Identify which cell holds the provided text, then report its [x, y] central coordinate. 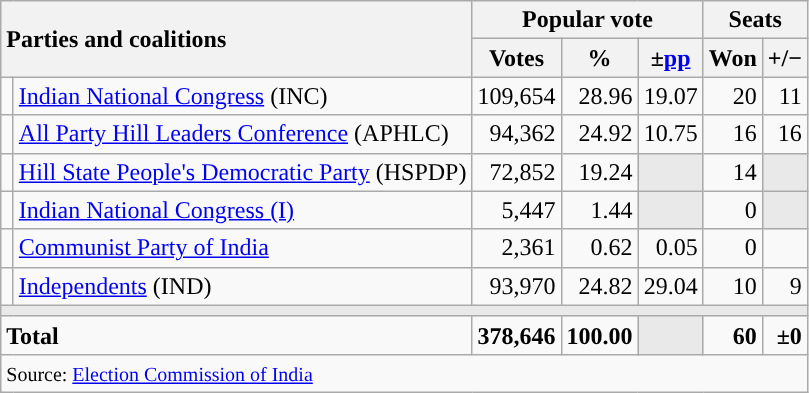
19.24 [600, 172]
±0 [784, 335]
60 [732, 335]
29.04 [670, 286]
+/− [784, 58]
% [600, 58]
0.05 [670, 248]
Independents (IND) [242, 286]
Popular vote [588, 20]
72,852 [516, 172]
Indian National Congress (INC) [242, 96]
Communist Party of India [242, 248]
14 [732, 172]
19.07 [670, 96]
Seats [755, 20]
109,654 [516, 96]
20 [732, 96]
9 [784, 286]
1.44 [600, 210]
Hill State People's Democratic Party (HSPDP) [242, 172]
28.96 [600, 96]
10.75 [670, 134]
Source: Election Commission of India [404, 373]
Indian National Congress (I) [242, 210]
±pp [670, 58]
100.00 [600, 335]
5,447 [516, 210]
378,646 [516, 335]
Total [236, 335]
94,362 [516, 134]
2,361 [516, 248]
Parties and coalitions [236, 39]
24.82 [600, 286]
93,970 [516, 286]
24.92 [600, 134]
10 [732, 286]
Votes [516, 58]
11 [784, 96]
All Party Hill Leaders Conference (APHLC) [242, 134]
0.62 [600, 248]
Won [732, 58]
